Return the [X, Y] coordinate for the center point of the cell that contains the specified text.  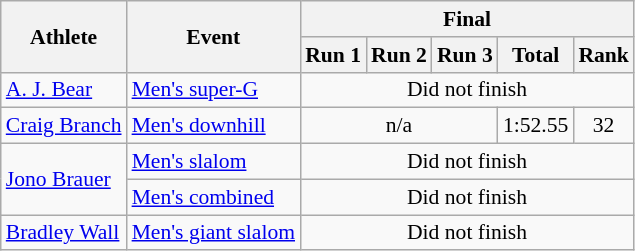
Athlete [64, 36]
Run 3 [465, 55]
Men's super-G [214, 90]
Run 2 [399, 55]
Craig Branch [64, 126]
n/a [399, 126]
Men's combined [214, 197]
Event [214, 36]
32 [604, 126]
1:52.55 [536, 126]
A. J. Bear [64, 90]
Bradley Wall [64, 233]
Jono Brauer [64, 180]
Rank [604, 55]
Men's giant slalom [214, 233]
Men's slalom [214, 162]
Run 1 [333, 55]
Final [467, 19]
Men's downhill [214, 126]
Total [536, 55]
